Pinpoint the cell where the given text exists, returning its [X, Y] midpoint coordinate. 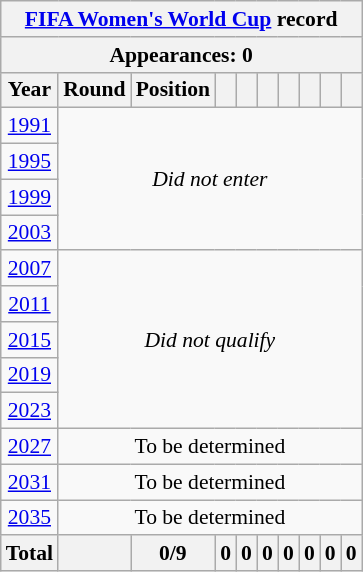
Did not enter [210, 179]
Position [173, 90]
2019 [30, 375]
2035 [30, 518]
2031 [30, 482]
2027 [30, 447]
2011 [30, 304]
2023 [30, 411]
2003 [30, 233]
Did not qualify [210, 340]
2015 [30, 340]
0/9 [173, 554]
Appearances: 0 [182, 55]
1995 [30, 162]
Total [30, 554]
1991 [30, 126]
Year [30, 90]
2007 [30, 269]
FIFA Women's World Cup record [182, 19]
Round [94, 90]
1999 [30, 197]
